Pinpoint the cell where the given text exists, returning its [X, Y] midpoint coordinate. 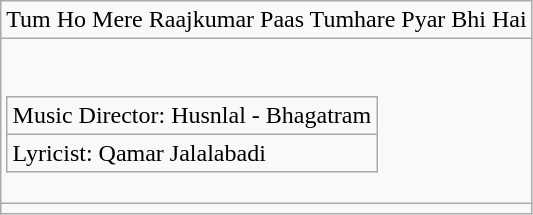
Tum Ho Mere Raajkumar Paas Tumhare Pyar Bhi Hai [266, 20]
Music Director: Husnlal - Bhagatram Lyricist: Qamar Jalalabadi [266, 121]
Music Director: Husnlal - Bhagatram [192, 115]
Lyricist: Qamar Jalalabadi [192, 153]
